Capture the cell that displays the provided text and extract its (X, Y) central coordinate. 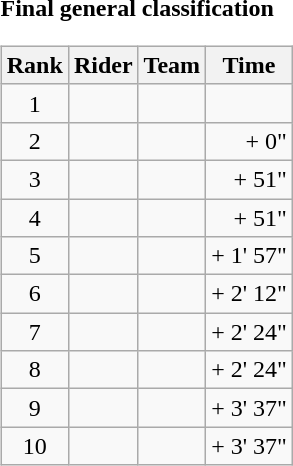
+ 1' 57" (250, 256)
7 (34, 332)
Team (172, 65)
Rider (103, 65)
9 (34, 408)
Rank (34, 65)
6 (34, 294)
5 (34, 256)
4 (34, 217)
8 (34, 370)
2 (34, 141)
Time (250, 65)
+ 0" (250, 141)
+ 2' 12" (250, 294)
10 (34, 446)
3 (34, 179)
1 (34, 103)
